Locate the cell with the specified text and output its [X, Y] center coordinate. 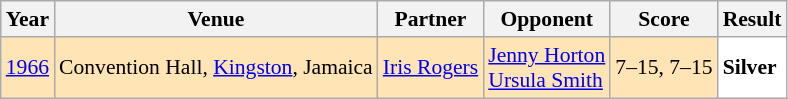
7–15, 7–15 [664, 68]
1966 [28, 68]
Venue [216, 19]
Silver [752, 68]
Opponent [546, 19]
Jenny Horton Ursula Smith [546, 68]
Convention Hall, Kingston, Jamaica [216, 68]
Result [752, 19]
Iris Rogers [430, 68]
Partner [430, 19]
Score [664, 19]
Year [28, 19]
